Locate the cell with the specified text and output its [x, y] center coordinate. 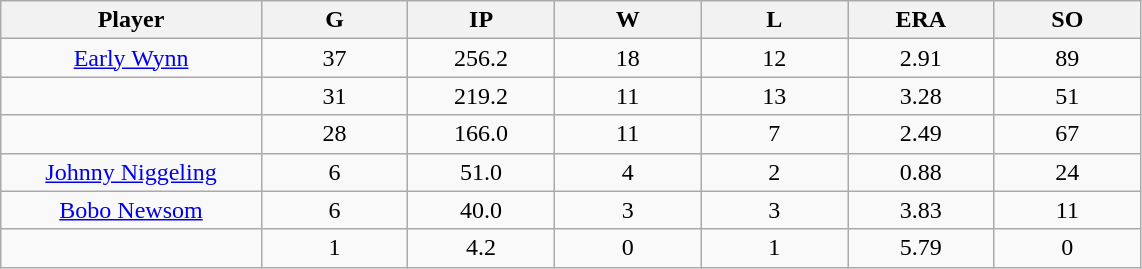
18 [628, 58]
IP [482, 20]
Bobo Newsom [132, 210]
5.79 [922, 248]
51 [1068, 96]
51.0 [482, 172]
L [774, 20]
2.91 [922, 58]
4.2 [482, 248]
3.28 [922, 96]
7 [774, 134]
67 [1068, 134]
13 [774, 96]
12 [774, 58]
SO [1068, 20]
219.2 [482, 96]
24 [1068, 172]
3.83 [922, 210]
37 [334, 58]
2.49 [922, 134]
28 [334, 134]
2 [774, 172]
0.88 [922, 172]
G [334, 20]
166.0 [482, 134]
Johnny Niggeling [132, 172]
Early Wynn [132, 58]
31 [334, 96]
W [628, 20]
89 [1068, 58]
256.2 [482, 58]
ERA [922, 20]
40.0 [482, 210]
4 [628, 172]
Player [132, 20]
